Capture the cell that displays the provided text and extract its [X, Y] central coordinate. 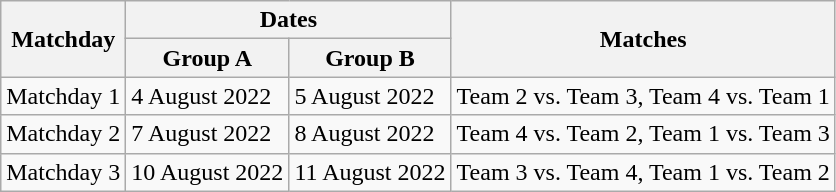
Matchday 1 [64, 96]
5 August 2022 [370, 96]
Team 4 vs. Team 2, Team 1 vs. Team 3 [643, 134]
Dates [288, 20]
4 August 2022 [208, 96]
Team 2 vs. Team 3, Team 4 vs. Team 1 [643, 96]
11 August 2022 [370, 172]
Group A [208, 58]
Team 3 vs. Team 4, Team 1 vs. Team 2 [643, 172]
7 August 2022 [208, 134]
8 August 2022 [370, 134]
Matchday 3 [64, 172]
10 August 2022 [208, 172]
Group B [370, 58]
Matchday 2 [64, 134]
Matches [643, 39]
Matchday [64, 39]
